Provide the [X, Y] coordinate of the cell's center where the given text is located.  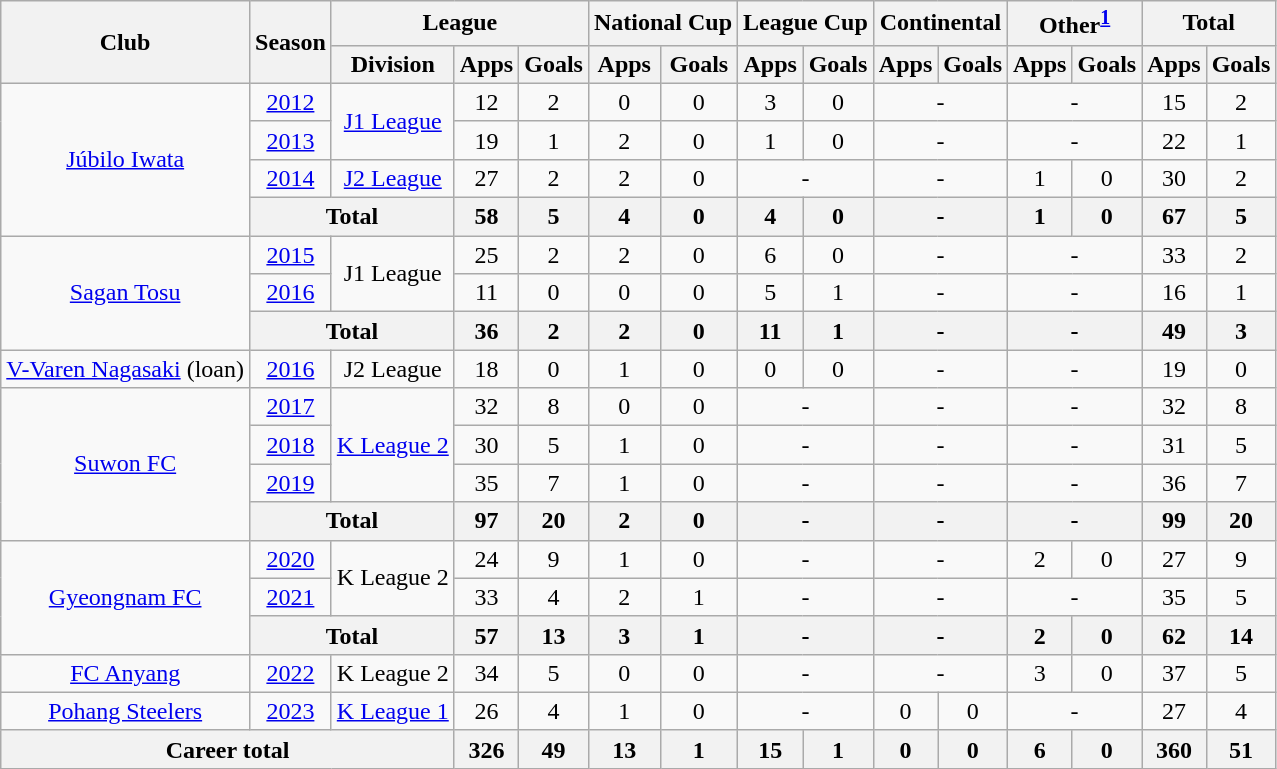
51 [1241, 749]
2014 [291, 178]
Gyeongnam FC [126, 597]
2012 [291, 102]
2013 [291, 140]
Suwon FC [126, 464]
37 [1174, 673]
2017 [291, 407]
2020 [291, 559]
99 [1174, 521]
Division [392, 64]
Season [291, 42]
V-Varen Nagasaki (loan) [126, 369]
14 [1241, 635]
Sagan Tosu [126, 293]
58 [486, 217]
22 [1174, 140]
2018 [291, 445]
FC Anyang [126, 673]
League [460, 24]
2019 [291, 483]
K League 1 [392, 711]
2023 [291, 711]
Career total [228, 749]
12 [486, 102]
2021 [291, 597]
26 [486, 711]
National Cup [662, 24]
97 [486, 521]
326 [486, 749]
Other1 [1075, 24]
League Cup [806, 24]
57 [486, 635]
67 [1174, 217]
62 [1174, 635]
2022 [291, 673]
34 [486, 673]
Pohang Steelers [126, 711]
25 [486, 255]
24 [486, 559]
18 [486, 369]
31 [1174, 445]
Júbilo Iwata [126, 159]
Continental [940, 24]
16 [1174, 293]
2015 [291, 255]
Club [126, 42]
360 [1174, 749]
